Scan for the cell matching the given text and deliver its [x, y] coordinate at center. 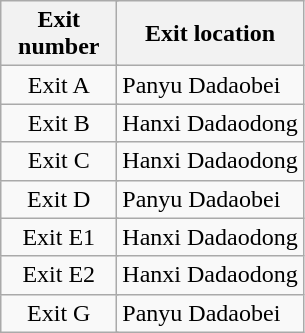
Exit D [59, 199]
Exit C [59, 161]
Exit number [59, 34]
Exit A [59, 85]
Exit E2 [59, 275]
Exit G [59, 313]
Exit location [210, 34]
Exit E1 [59, 237]
Exit B [59, 123]
